Scan for the cell matching the given text and deliver its [x, y] coordinate at center. 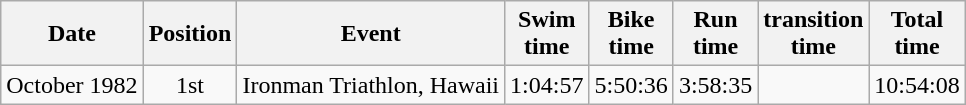
1:04:57 [547, 85]
transitiontime [814, 34]
Runtime [715, 34]
10:54:08 [917, 85]
Totaltime [917, 34]
Swimtime [547, 34]
October 1982 [72, 85]
Biketime [631, 34]
1st [190, 85]
Date [72, 34]
Event [371, 34]
Position [190, 34]
3:58:35 [715, 85]
Ironman Triathlon, Hawaii [371, 85]
5:50:36 [631, 85]
